Locate the cell with the specified text and output its [x, y] center coordinate. 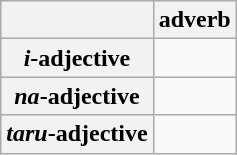
adverb [194, 20]
na-adjective [77, 96]
i-adjective [77, 58]
taru-adjective [77, 134]
